Determine the (x, y) coordinate at the center of the cell enclosing the given text.  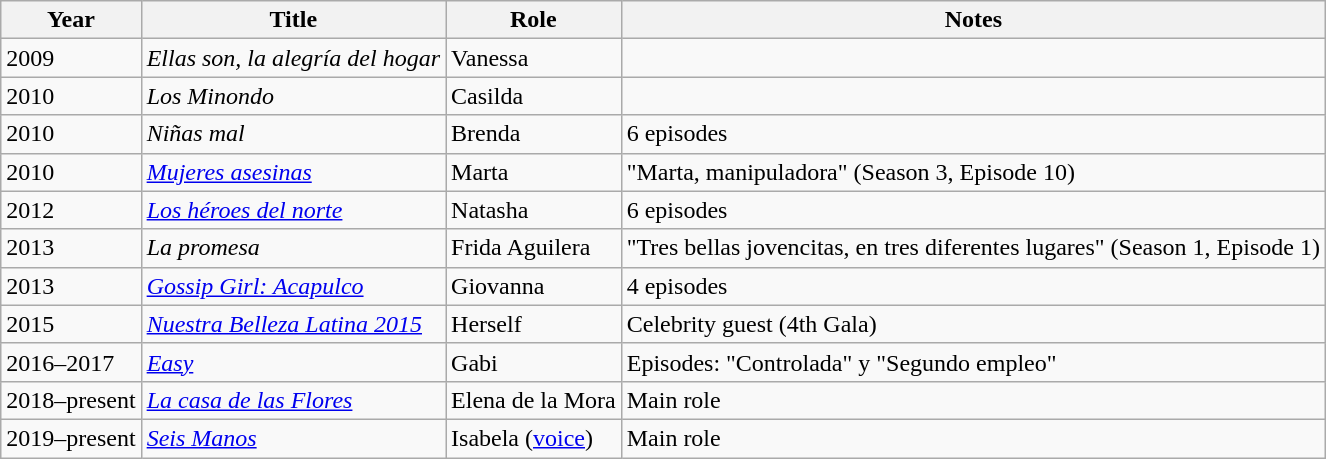
Casilda (534, 96)
Ellas son, la alegría del hogar (293, 58)
Isabela (voice) (534, 438)
Year (71, 20)
Episodes: "Controlada" y "Segundo empleo" (973, 362)
Role (534, 20)
La casa de las Flores (293, 400)
Brenda (534, 134)
Seis Manos (293, 438)
Elena de la Mora (534, 400)
2018–present (71, 400)
2012 (71, 210)
"Tres bellas jovencitas, en tres diferentes lugares" (Season 1, Episode 1) (973, 248)
"Marta, manipuladora" (Season 3, Episode 10) (973, 172)
Herself (534, 324)
2019–present (71, 438)
2009 (71, 58)
Celebrity guest (4th Gala) (973, 324)
2015 (71, 324)
Easy (293, 362)
La promesa (293, 248)
Nuestra Belleza Latina 2015 (293, 324)
Los héroes del norte (293, 210)
2016–2017 (71, 362)
Title (293, 20)
Giovanna (534, 286)
Los Minondo (293, 96)
Mujeres asesinas (293, 172)
4 episodes (973, 286)
Gossip Girl: Acapulco (293, 286)
Niñas mal (293, 134)
Gabi (534, 362)
Natasha (534, 210)
Marta (534, 172)
Notes (973, 20)
Frida Aguilera (534, 248)
Vanessa (534, 58)
